Detect which cell encompasses the target text, then output its (x, y) center coordinate. 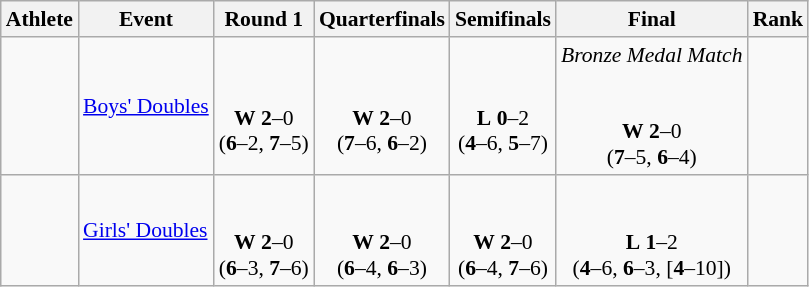
Athlete (40, 19)
Boys' Doubles (146, 106)
Event (146, 19)
W 2–0 (6–4, 7–6) (503, 230)
Rank (778, 19)
L 1–2 (4–6, 6–3, [4–10]) (652, 230)
L 0–2 (4–6, 5–7) (503, 106)
Final (652, 19)
Girls' Doubles (146, 230)
W 2–0 (6–2, 7–5) (264, 106)
W 2–0 (7–6, 6–2) (382, 106)
W 2–0 (6–4, 6–3) (382, 230)
Round 1 (264, 19)
Bronze Medal MatchW 2–0 (7–5, 6–4) (652, 106)
W 2–0 (6–3, 7–6) (264, 230)
Quarterfinals (382, 19)
Semifinals (503, 19)
